Find where the given text appears and provide that cell's center as [x, y] coordinate. 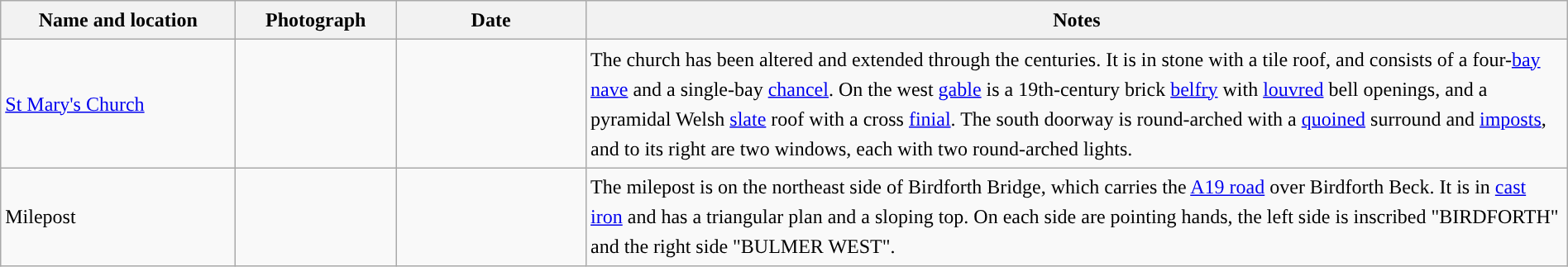
Photograph [316, 20]
Notes [1077, 20]
Date [491, 20]
St Mary's Church [118, 104]
Name and location [118, 20]
Milepost [118, 217]
